Capture the cell that displays the provided text and extract its (x, y) central coordinate. 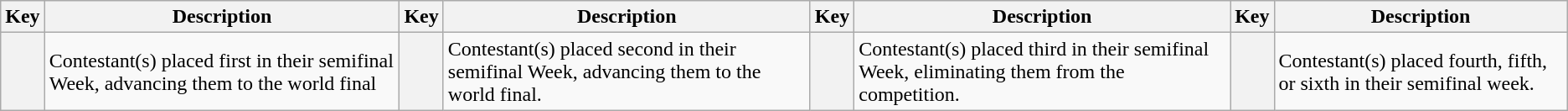
Contestant(s) placed fourth, fifth, or sixth in their semifinal week. (1421, 71)
Contestant(s) placed third in their semifinal Week, eliminating them from the competition. (1042, 71)
Contestant(s) placed first in their semifinal Week, advancing them to the world final (222, 71)
Contestant(s) placed second in their semifinal Week, advancing them to the world final. (627, 71)
